Search for the cell housing the specified text and yield its [X, Y] center coordinate. 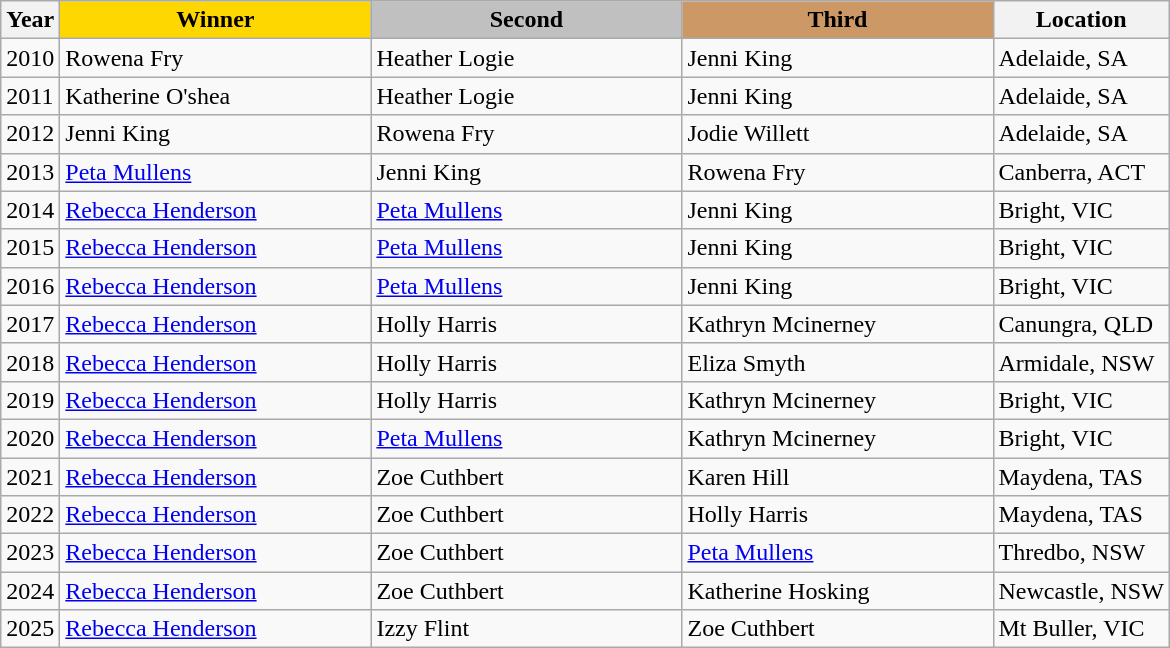
Canungra, QLD [1081, 324]
Year [30, 20]
Second [526, 20]
Thredbo, NSW [1081, 553]
2016 [30, 286]
Izzy Flint [526, 629]
Canberra, ACT [1081, 172]
Katherine Hosking [838, 591]
2021 [30, 477]
Location [1081, 20]
2020 [30, 438]
Winner [216, 20]
Third [838, 20]
2013 [30, 172]
2017 [30, 324]
Katherine O'shea [216, 96]
Armidale, NSW [1081, 362]
2022 [30, 515]
2019 [30, 400]
Eliza Smyth [838, 362]
2018 [30, 362]
2011 [30, 96]
2024 [30, 591]
2023 [30, 553]
2012 [30, 134]
2010 [30, 58]
2014 [30, 210]
2025 [30, 629]
Jodie Willett [838, 134]
Karen Hill [838, 477]
Mt Buller, VIC [1081, 629]
2015 [30, 248]
Newcastle, NSW [1081, 591]
